Identify which cell holds the provided text, then report its (x, y) central coordinate. 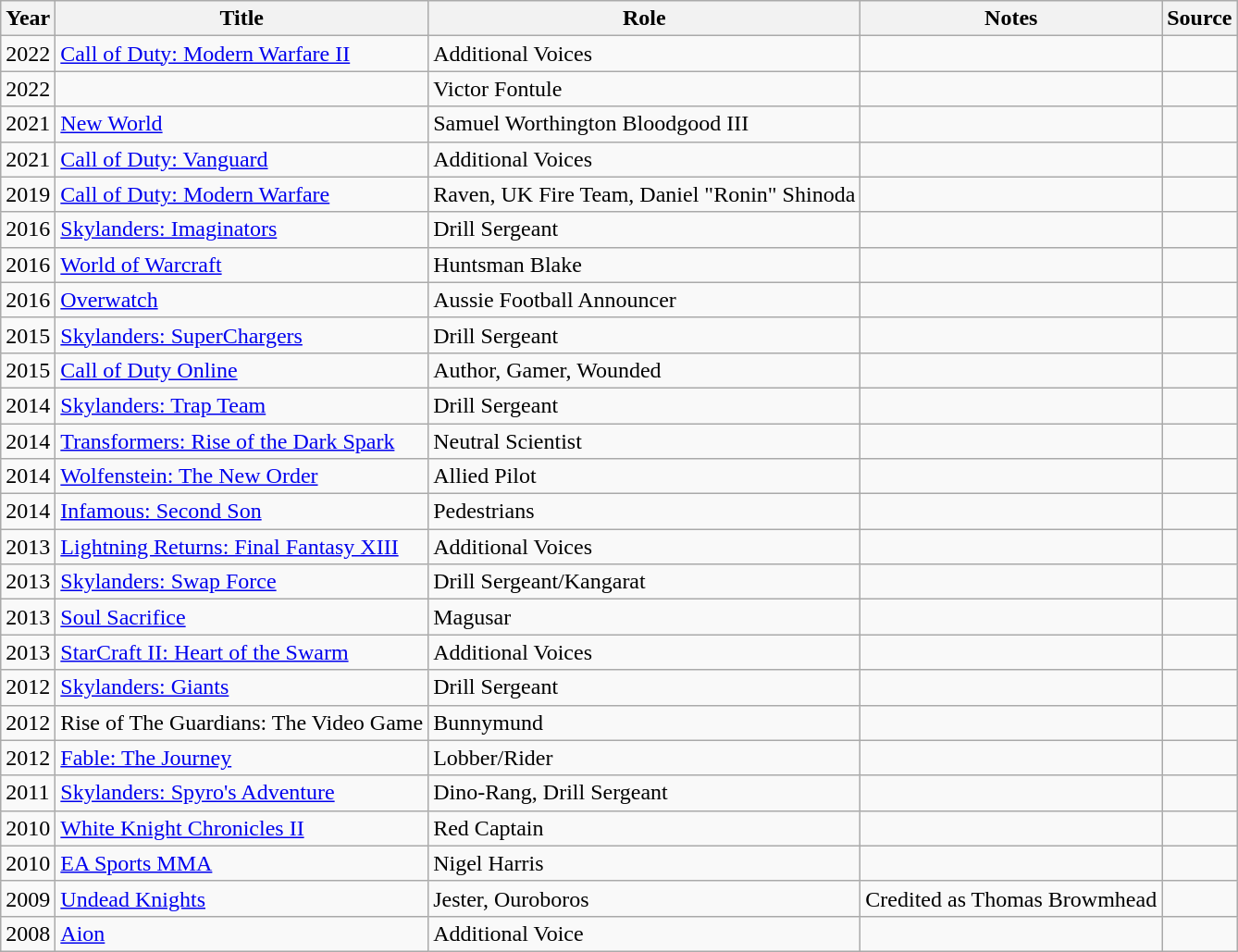
New World (242, 124)
Credited as Thomas Browmhead (1011, 898)
Aion (242, 933)
Skylanders: Spyro's Adventure (242, 793)
Victor Fontule (644, 89)
White Knight Chronicles II (242, 828)
Rise of The Guardians: The Video Game (242, 723)
StarCraft II: Heart of the Swarm (242, 652)
Samuel Worthington Bloodgood III (644, 124)
Author, Gamer, Wounded (644, 370)
Dino-Rang, Drill Sergeant (644, 793)
Transformers: Rise of the Dark Spark (242, 441)
Neutral Scientist (644, 441)
2008 (28, 933)
Wolfenstein: The New Order (242, 476)
Call of Duty: Vanguard (242, 159)
Overwatch (242, 300)
Aussie Football Announcer (644, 300)
Skylanders: Giants (242, 687)
Lobber/Rider (644, 758)
Skylanders: Swap Force (242, 582)
Additional Voice (644, 933)
Fable: The Journey (242, 758)
World of Warcraft (242, 265)
EA Sports MMA (242, 863)
Raven, UK Fire Team, Daniel "Ronin" Shinoda (644, 194)
Skylanders: Imaginators (242, 229)
Infamous: Second Son (242, 512)
Huntsman Blake (644, 265)
Lightning Returns: Final Fantasy XIII (242, 547)
Magusar (644, 617)
Red Captain (644, 828)
2011 (28, 793)
Title (242, 19)
Undead Knights (242, 898)
Drill Sergeant/Kangarat (644, 582)
Soul Sacrifice (242, 617)
Skylanders: Trap Team (242, 405)
Bunnymund (644, 723)
Year (28, 19)
Jester, Ouroboros (644, 898)
Call of Duty: Modern Warfare II (242, 54)
Call of Duty: Modern Warfare (242, 194)
Pedestrians (644, 512)
Role (644, 19)
Skylanders: SuperChargers (242, 335)
Nigel Harris (644, 863)
Notes (1011, 19)
Source (1199, 19)
2009 (28, 898)
Call of Duty Online (242, 370)
Allied Pilot (644, 476)
2019 (28, 194)
